Output the (X, Y) coordinate of the center of the cell containing the given text.  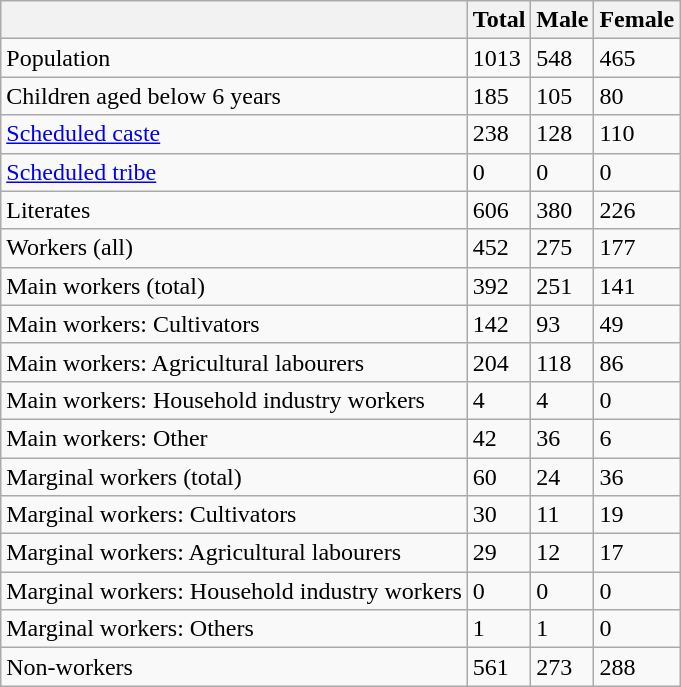
275 (562, 248)
6 (637, 438)
Marginal workers: Others (234, 629)
392 (499, 286)
12 (562, 553)
42 (499, 438)
80 (637, 96)
204 (499, 362)
49 (637, 324)
Children aged below 6 years (234, 96)
118 (562, 362)
Literates (234, 210)
273 (562, 667)
1013 (499, 58)
Total (499, 20)
Marginal workers (total) (234, 477)
Main workers: Other (234, 438)
561 (499, 667)
142 (499, 324)
251 (562, 286)
Main workers: Agricultural labourers (234, 362)
Female (637, 20)
185 (499, 96)
Marginal workers: Cultivators (234, 515)
465 (637, 58)
380 (562, 210)
105 (562, 96)
Non-workers (234, 667)
93 (562, 324)
452 (499, 248)
19 (637, 515)
30 (499, 515)
288 (637, 667)
86 (637, 362)
17 (637, 553)
606 (499, 210)
141 (637, 286)
29 (499, 553)
24 (562, 477)
238 (499, 134)
Main workers: Household industry workers (234, 400)
Male (562, 20)
Marginal workers: Agricultural labourers (234, 553)
Scheduled tribe (234, 172)
Marginal workers: Household industry workers (234, 591)
Scheduled caste (234, 134)
548 (562, 58)
128 (562, 134)
11 (562, 515)
Main workers (total) (234, 286)
226 (637, 210)
60 (499, 477)
Population (234, 58)
Workers (all) (234, 248)
110 (637, 134)
177 (637, 248)
Main workers: Cultivators (234, 324)
